Scan for the cell matching the given text and deliver its (X, Y) coordinate at center. 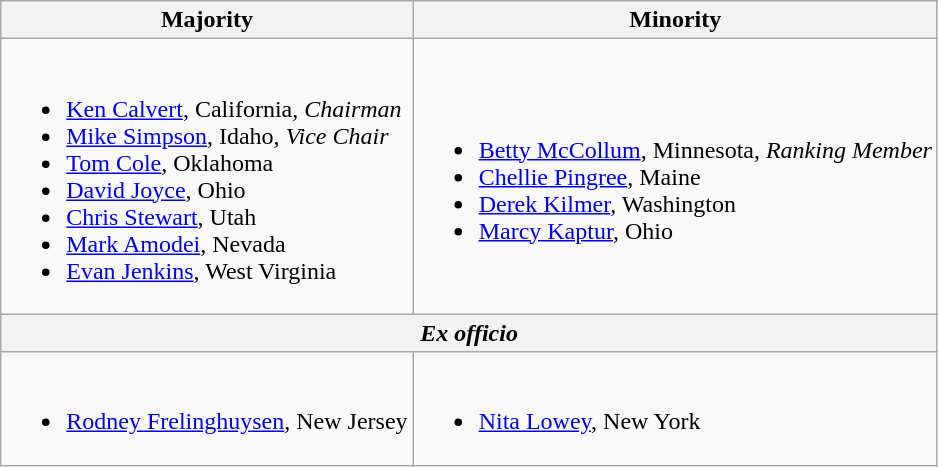
Majority (207, 20)
Minority (675, 20)
Betty McCollum, Minnesota, Ranking MemberChellie Pingree, MaineDerek Kilmer, WashingtonMarcy Kaptur, Ohio (675, 176)
Rodney Frelinghuysen, New Jersey (207, 408)
Nita Lowey, New York (675, 408)
Ex officio (470, 333)
